Capture the cell that displays the provided text and extract its (X, Y) central coordinate. 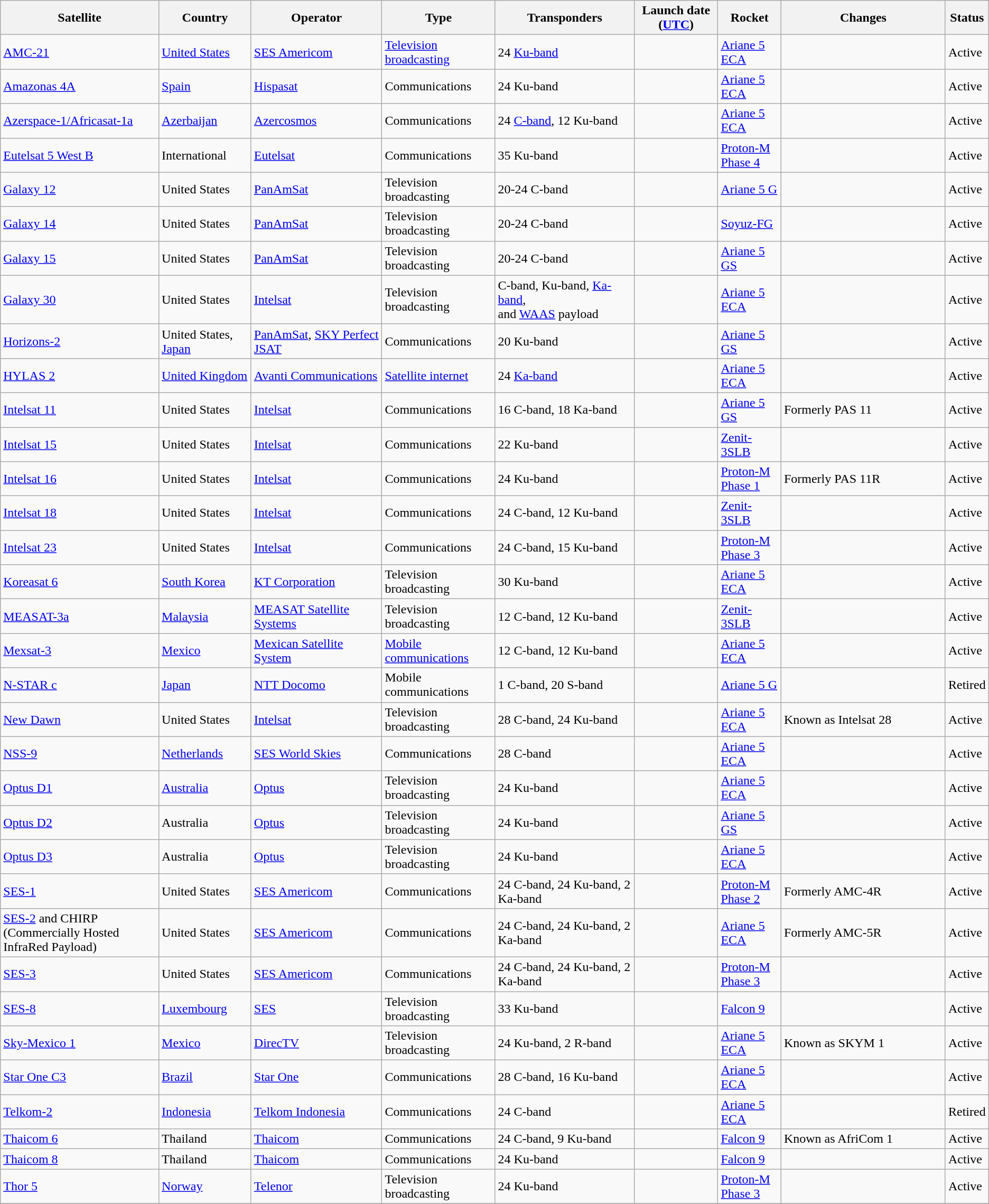
SES-1 (80, 891)
Eutelsat (316, 155)
United Kingdom (205, 375)
Proton-MPhase 1 (750, 479)
HYLAS 2 (80, 375)
Telenor (316, 1187)
SES-3 (80, 974)
Optus D1 (80, 788)
Rocket (750, 18)
Changes (863, 18)
N-STAR c (80, 685)
33 Ku-band (564, 1008)
35 Ku-band (564, 155)
Soyuz-FG (750, 224)
Galaxy 30 (80, 300)
Known as SKYM 1 (863, 1043)
30 Ku-band (564, 582)
New Dawn (80, 720)
Koreasat 6 (80, 582)
South Korea (205, 582)
MEASAT-3a (80, 616)
Japan (205, 685)
Star One C3 (80, 1078)
PanAmSat, SKY Perfect JSAT (316, 341)
Telkom-2 (80, 1112)
Transponders (564, 18)
Known as Intelsat 28 (863, 720)
Hispasat (316, 87)
DirecTV (316, 1043)
Azercosmos (316, 120)
Formerly AMC-5R (863, 932)
1 C-band, 20 S-band (564, 685)
Intelsat 23 (80, 547)
NTT Docomo (316, 685)
Azerbaijan (205, 120)
Spain (205, 87)
Eutelsat 5 West B (80, 155)
Indonesia (205, 1112)
Thaicom 8 (80, 1159)
SES-8 (80, 1008)
Galaxy 15 (80, 258)
Formerly PAS 11R (863, 479)
Intelsat 18 (80, 514)
Optus D3 (80, 857)
24 Ka-band (564, 375)
Brazil (205, 1078)
Malaysia (205, 616)
International (205, 155)
24 C-band (564, 1112)
Azerspace-1/Africasat-1a (80, 120)
Intelsat 16 (80, 479)
Avanti Communications (316, 375)
MEASAT Satellite Systems (316, 616)
28 C-band, 24 Ku-band (564, 720)
Country (205, 18)
Operator (316, 18)
United States, Japan (205, 341)
SES-2 and CHIRP(Commercially Hosted InfraRed Payload) (80, 932)
NSS-9 (80, 753)
24 C-band, 15 Ku-band (564, 547)
Thaicom 6 (80, 1139)
Thor 5 (80, 1187)
Galaxy 14 (80, 224)
Telkom Indonesia (316, 1112)
Known as AfriCom 1 (863, 1139)
Intelsat 11 (80, 410)
Amazonas 4A (80, 87)
Satellite internet (438, 375)
AMC-21 (80, 52)
Proton-MPhase 2 (750, 891)
Status (967, 18)
Sky-Mexico 1 (80, 1043)
Luxembourg (205, 1008)
Formerly AMC-4R (863, 891)
20 Ku-band (564, 341)
Proton-MPhase 4 (750, 155)
24 C-band, 9 Ku-band (564, 1139)
Intelsat 15 (80, 444)
Mexican Satellite System (316, 651)
28 C-band, 16 Ku-band (564, 1078)
C-band, Ku-band, Ka-band,and WAAS payload (564, 300)
16 C-band, 18 Ka-band (564, 410)
28 C-band (564, 753)
Horizons-2 (80, 341)
Type (438, 18)
22 Ku-band (564, 444)
Star One (316, 1078)
24 Ku-band, 2 R-band (564, 1043)
Launch date (UTC) (676, 18)
SES World Skies (316, 753)
KT Corporation (316, 582)
Netherlands (205, 753)
Mexsat-3 (80, 651)
Optus D2 (80, 822)
Formerly PAS 11 (863, 410)
SES (316, 1008)
Galaxy 12 (80, 189)
Satellite (80, 18)
Norway (205, 1187)
